Locate the cell with the specified text and output its (X, Y) center coordinate. 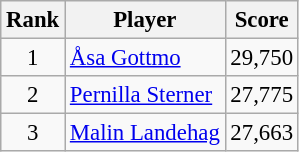
27,663 (262, 133)
Rank (33, 20)
3 (33, 133)
Malin Landehag (146, 133)
Score (262, 20)
2 (33, 95)
1 (33, 58)
Åsa Gottmo (146, 58)
Player (146, 20)
27,775 (262, 95)
29,750 (262, 58)
Pernilla Sterner (146, 95)
